Extract the (x, y) coordinate from the center of the cell holding the provided text.  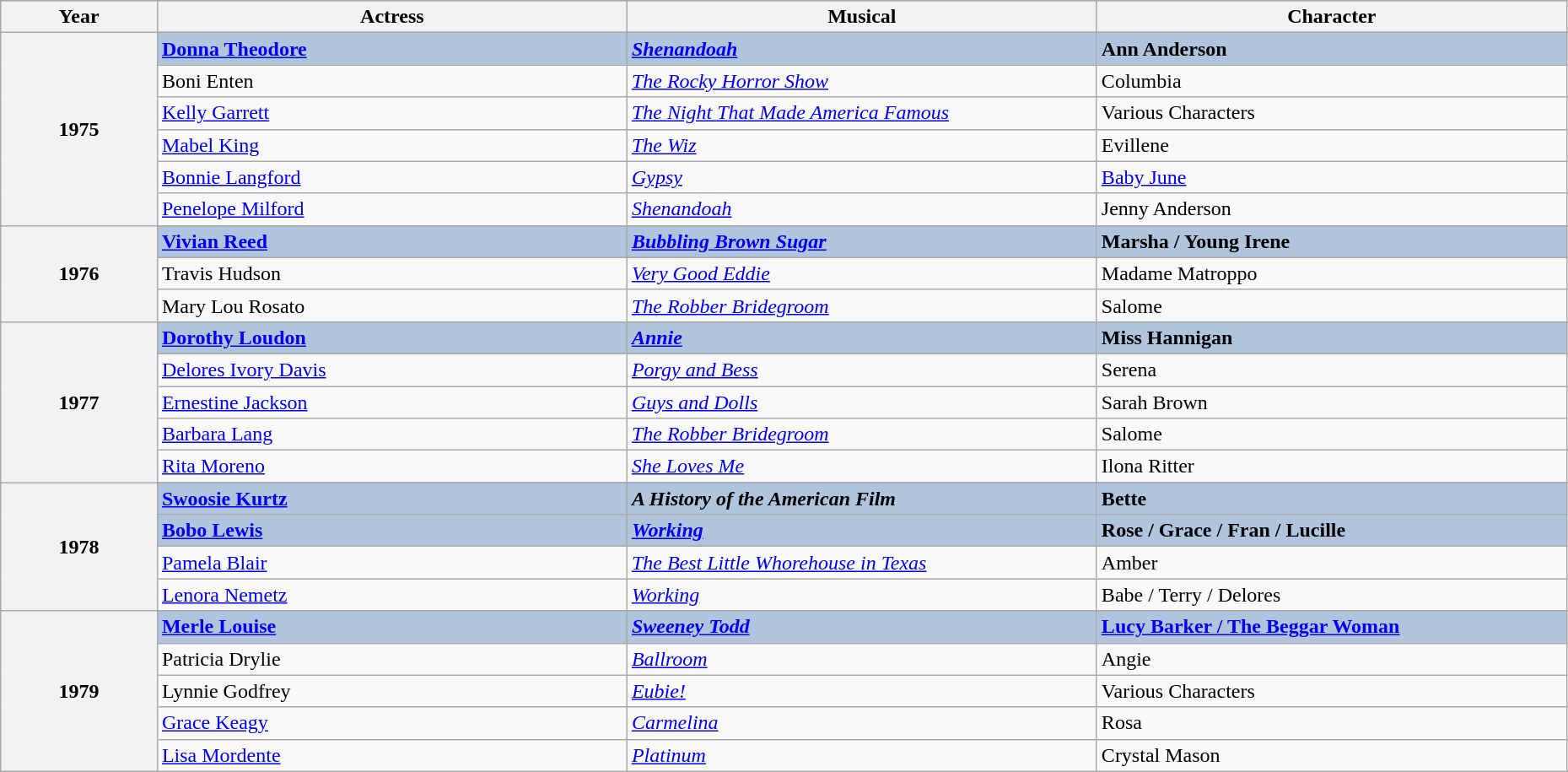
Columbia (1331, 81)
Character (1331, 17)
Eubie! (862, 691)
Lynnie Godfrey (391, 691)
Mary Lou Rosato (391, 305)
1978 (79, 547)
The Rocky Horror Show (862, 81)
Dorothy Loudon (391, 337)
Crystal Mason (1331, 755)
A History of the American Film (862, 499)
Amber (1331, 563)
Mabel King (391, 145)
Sarah Brown (1331, 402)
Musical (862, 17)
Rose / Grace / Fran / Lucille (1331, 531)
Evillene (1331, 145)
Bette (1331, 499)
Porgy and Bess (862, 370)
1977 (79, 402)
Rosa (1331, 723)
Boni Enten (391, 81)
Carmelina (862, 723)
Lucy Barker / The Beggar Woman (1331, 627)
Rita Moreno (391, 467)
Platinum (862, 755)
Sweeney Todd (862, 627)
Merle Louise (391, 627)
1979 (79, 691)
Guys and Dolls (862, 402)
Baby June (1331, 177)
The Night That Made America Famous (862, 113)
Bobo Lewis (391, 531)
Miss Hannigan (1331, 337)
Ballroom (862, 659)
Jenny Anderson (1331, 209)
Pamela Blair (391, 563)
Vivian Reed (391, 241)
Angie (1331, 659)
Penelope Milford (391, 209)
Bonnie Langford (391, 177)
Actress (391, 17)
She Loves Me (862, 467)
Delores Ivory Davis (391, 370)
The Best Little Whorehouse in Texas (862, 563)
Travis Hudson (391, 273)
Kelly Garrett (391, 113)
Patricia Drylie (391, 659)
Ilona Ritter (1331, 467)
Marsha / Young Irene (1331, 241)
Barbara Lang (391, 435)
Very Good Eddie (862, 273)
Gypsy (862, 177)
Grace Keagy (391, 723)
Annie (862, 337)
Bubbling Brown Sugar (862, 241)
Ernestine Jackson (391, 402)
Lisa Mordente (391, 755)
Donna Theodore (391, 49)
Serena (1331, 370)
1976 (79, 273)
Ann Anderson (1331, 49)
Year (79, 17)
Swoosie Kurtz (391, 499)
Madame Matroppo (1331, 273)
The Wiz (862, 145)
Babe / Terry / Delores (1331, 595)
1975 (79, 129)
Lenora Nemetz (391, 595)
